Identify which cell holds the provided text, then report its [x, y] central coordinate. 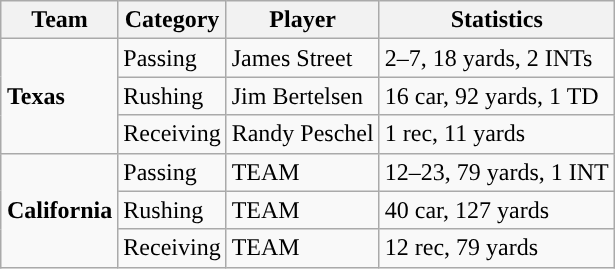
Jim Bertelsen [302, 96]
40 car, 127 yards [496, 210]
Team [59, 20]
16 car, 92 yards, 1 TD [496, 96]
California [59, 210]
Player [302, 20]
12–23, 79 yards, 1 INT [496, 172]
Statistics [496, 20]
Texas [59, 96]
Randy Peschel [302, 134]
James Street [302, 58]
2–7, 18 yards, 2 INTs [496, 58]
12 rec, 79 yards [496, 248]
1 rec, 11 yards [496, 134]
Category [172, 20]
